For the text-containing cell, return its midpoint in [X, Y] coordinate format. 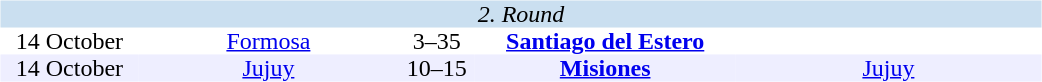
10–15 [438, 68]
Misiones [605, 68]
Formosa [268, 42]
3–35 [438, 42]
2. Round [520, 14]
Santiago del Estero [605, 42]
